Find where the given text appears and provide that cell's center as [X, Y] coordinate. 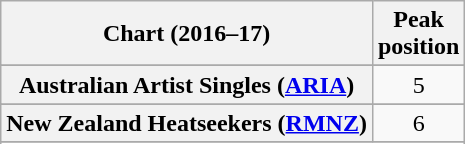
5 [418, 85]
Australian Artist Singles (ARIA) [187, 85]
Peakposition [418, 34]
6 [418, 123]
Chart (2016–17) [187, 34]
New Zealand Heatseekers (RMNZ) [187, 123]
